From the cell containing the given text, extract its center point as (x, y) coordinate. 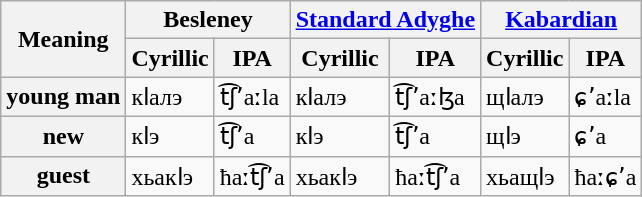
ɕʼaːla (606, 97)
Meaning (64, 39)
new (64, 136)
Kabardian (562, 20)
Besleney (208, 20)
щӏэ (525, 136)
guest (64, 176)
ɕʼa (606, 136)
t͡ʃʼaːla (252, 97)
t͡ʃʼaːɮa (436, 97)
Standard Adyghe (385, 20)
щӏалэ (525, 97)
young man (64, 97)
ħaːɕʼa (606, 176)
хьащӏэ (525, 176)
